Output the (X, Y) coordinate of the center of the cell containing the given text.  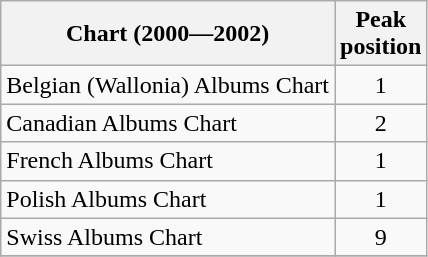
Polish Albums Chart (168, 199)
Canadian Albums Chart (168, 123)
9 (380, 237)
2 (380, 123)
French Albums Chart (168, 161)
Swiss Albums Chart (168, 237)
Belgian (Wallonia) Albums Chart (168, 85)
Peakposition (380, 34)
Chart (2000—2002) (168, 34)
